Identify which cell holds the provided text, then report its (x, y) central coordinate. 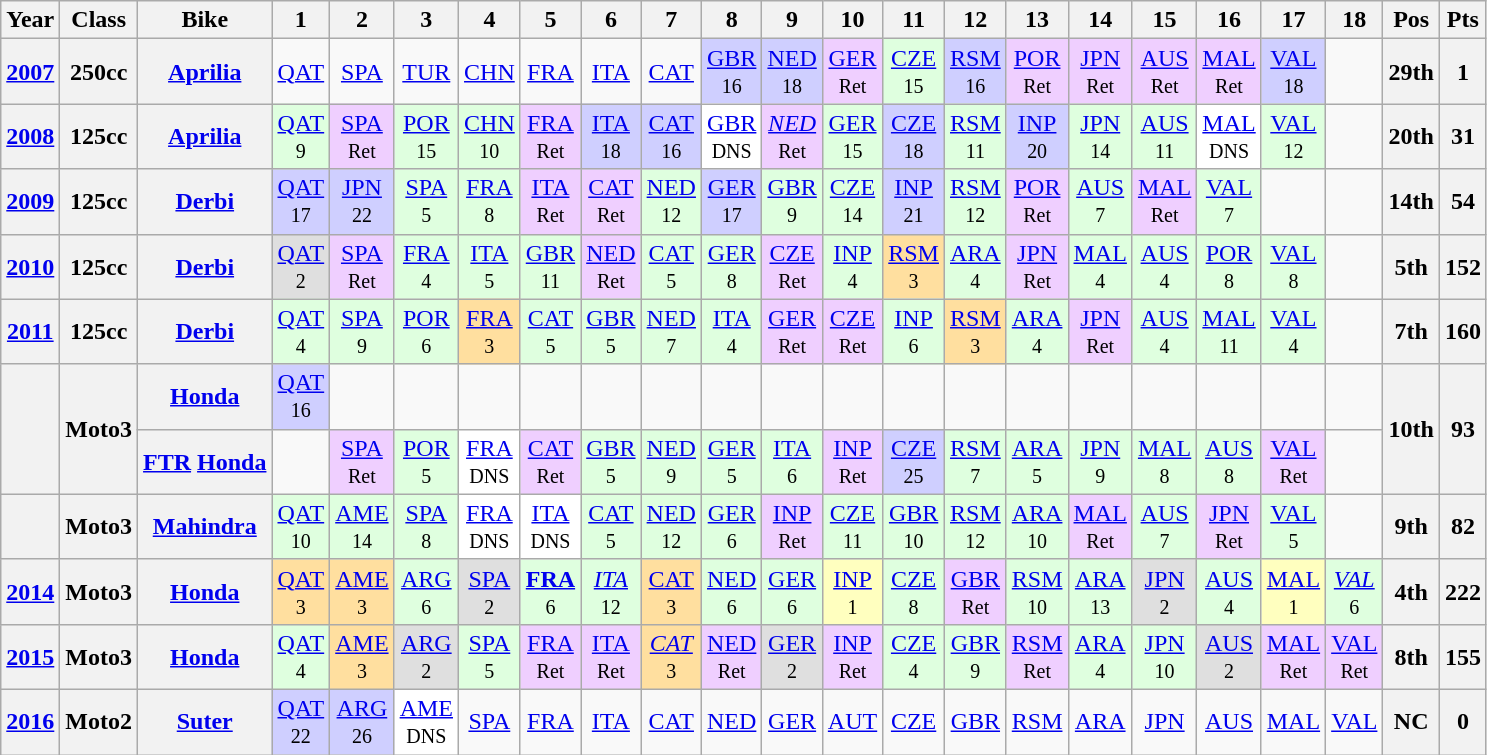
SPA8 (426, 526)
GER15 (852, 136)
AUT (852, 722)
NED18 (792, 72)
9 (792, 20)
TUR (426, 72)
NED (731, 722)
CHN10 (490, 136)
GBRDNS (731, 136)
GBRRet (975, 592)
CZE25 (914, 462)
MAL1 (1293, 592)
GBR11 (550, 266)
AUS2 (1229, 656)
7 (671, 20)
QAT10 (301, 526)
CZE18 (914, 136)
Mahindra (205, 526)
NC (1411, 722)
QAT9 (301, 136)
RSMRet (1037, 656)
INP20 (1037, 136)
ITA18 (611, 136)
GBR16 (731, 72)
VAL5 (1293, 526)
GBR10 (914, 526)
QAT22 (301, 722)
31 (1462, 136)
ITA12 (611, 592)
8th (1411, 656)
GER2 (792, 656)
10th (1411, 429)
CHN (490, 72)
ARA13 (1100, 592)
222 (1462, 592)
JPN (1164, 722)
GER8 (731, 266)
GBR (975, 722)
NED7 (671, 332)
15 (1164, 20)
16 (1229, 20)
CZE11 (852, 526)
AUSRet (1164, 72)
SPA9 (362, 332)
ITA6 (792, 462)
2014 (30, 592)
2016 (30, 722)
CZE15 (914, 72)
82 (1462, 526)
MALDNS (1229, 136)
POR6 (426, 332)
AUS8 (1229, 462)
10 (852, 20)
FRA6 (550, 592)
GER17 (731, 202)
29th (1411, 72)
7th (1411, 332)
ARA5 (1037, 462)
ARA10 (1037, 526)
FRA4 (426, 266)
ITADNS (550, 526)
JPN14 (1100, 136)
17 (1293, 20)
155 (1462, 656)
POR8 (1229, 266)
CZE8 (914, 592)
Year (30, 20)
QAT17 (301, 202)
RSM11 (975, 136)
6 (611, 20)
3 (426, 20)
152 (1462, 266)
JPN9 (1100, 462)
2007 (30, 72)
RSM7 (975, 462)
Moto2 (99, 722)
Class (99, 20)
ITA5 (490, 266)
FTR Honda (205, 462)
14 (1100, 20)
JPN22 (362, 202)
CZE (914, 722)
FRA3 (490, 332)
AUS11 (1164, 136)
54 (1462, 202)
FRA8 (490, 202)
GER5 (731, 462)
4 (490, 20)
MAL11 (1229, 332)
CAT16 (671, 136)
MAL (1293, 722)
VAL7 (1229, 202)
RSM (1037, 722)
18 (1354, 20)
ARG26 (362, 722)
POR15 (426, 136)
160 (1462, 332)
CZE4 (914, 656)
ARG6 (426, 592)
ITA4 (731, 332)
QAT16 (301, 396)
INP4 (852, 266)
VAL18 (1293, 72)
SPA2 (490, 592)
13 (1037, 20)
20th (1411, 136)
Suter (205, 722)
ARA (1100, 722)
0 (1462, 722)
VAL (1354, 722)
CZE14 (852, 202)
2008 (30, 136)
5th (1411, 266)
250cc (99, 72)
Bike (205, 20)
9th (1411, 526)
2010 (30, 266)
INP6 (914, 332)
RSM10 (1037, 592)
QAT (301, 72)
AME14 (362, 526)
11 (914, 20)
AMEDNS (426, 722)
JPN10 (1164, 656)
14th (1411, 202)
2 (362, 20)
GER (792, 722)
2009 (30, 202)
MAL4 (1100, 266)
MAL8 (1164, 462)
JPN2 (1164, 592)
5 (550, 20)
QAT3 (301, 592)
93 (1462, 429)
INP1 (852, 592)
VAL4 (1293, 332)
Pos (1411, 20)
NED9 (671, 462)
RSM16 (975, 72)
8 (731, 20)
Pts (1462, 20)
VAL12 (1293, 136)
INP21 (914, 202)
QAT2 (301, 266)
POR5 (426, 462)
12 (975, 20)
2015 (30, 656)
NED6 (731, 592)
4th (1411, 592)
VAL6 (1354, 592)
AUS (1229, 722)
VAL8 (1293, 266)
ARG2 (426, 656)
2011 (30, 332)
